Find where the given text appears and provide that cell's center as (X, Y) coordinate. 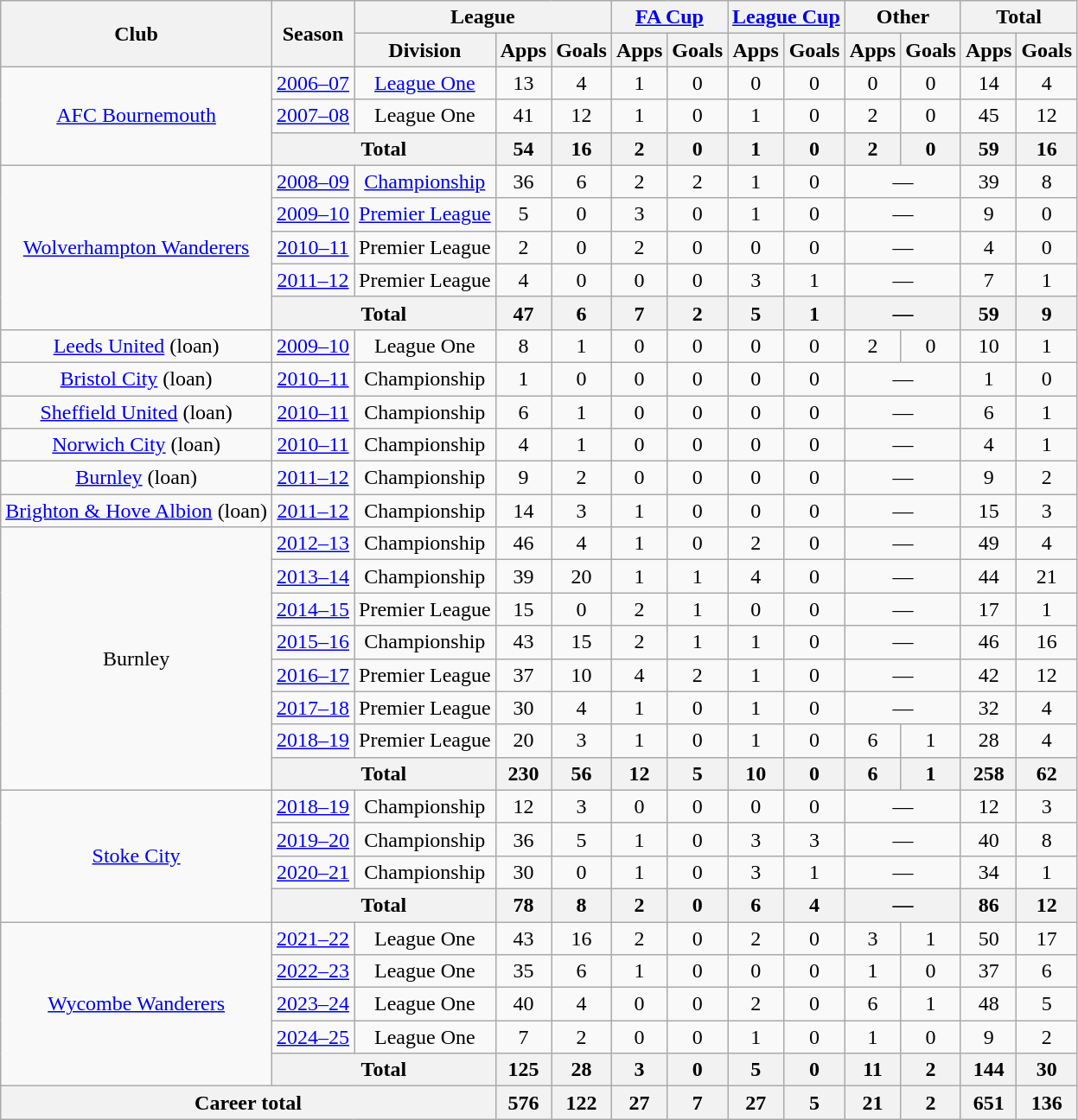
Career total (248, 1103)
576 (523, 1103)
Club (137, 34)
Other (903, 17)
2008–09 (313, 181)
Brighton & Hove Albion (loan) (137, 511)
54 (523, 149)
2013–14 (313, 576)
230 (523, 773)
32 (988, 708)
49 (988, 544)
2016–17 (313, 675)
Norwich City (loan) (137, 445)
Wycombe Wanderers (137, 1003)
258 (988, 773)
Season (313, 34)
48 (988, 1004)
League Cup (787, 17)
2024–25 (313, 1037)
50 (988, 938)
2017–18 (313, 708)
125 (523, 1070)
2007–08 (313, 116)
62 (1047, 773)
2014–15 (313, 609)
2006–07 (313, 83)
2015–16 (313, 642)
League (483, 17)
Division (425, 50)
122 (582, 1103)
Stoke City (137, 856)
45 (988, 116)
35 (523, 971)
34 (988, 872)
2021–22 (313, 938)
Leeds United (loan) (137, 346)
Sheffield United (loan) (137, 412)
Burnley (137, 659)
47 (523, 313)
651 (988, 1103)
144 (988, 1070)
44 (988, 576)
2022–23 (313, 971)
2023–24 (313, 1004)
41 (523, 116)
136 (1047, 1103)
13 (523, 83)
FA Cup (669, 17)
11 (872, 1070)
86 (988, 905)
Burnley (loan) (137, 478)
2012–13 (313, 544)
78 (523, 905)
2019–20 (313, 839)
Bristol City (loan) (137, 379)
2020–21 (313, 872)
AFC Bournemouth (137, 116)
Wolverhampton Wanderers (137, 247)
56 (582, 773)
42 (988, 675)
